Scan for the cell matching the given text and deliver its (x, y) coordinate at center. 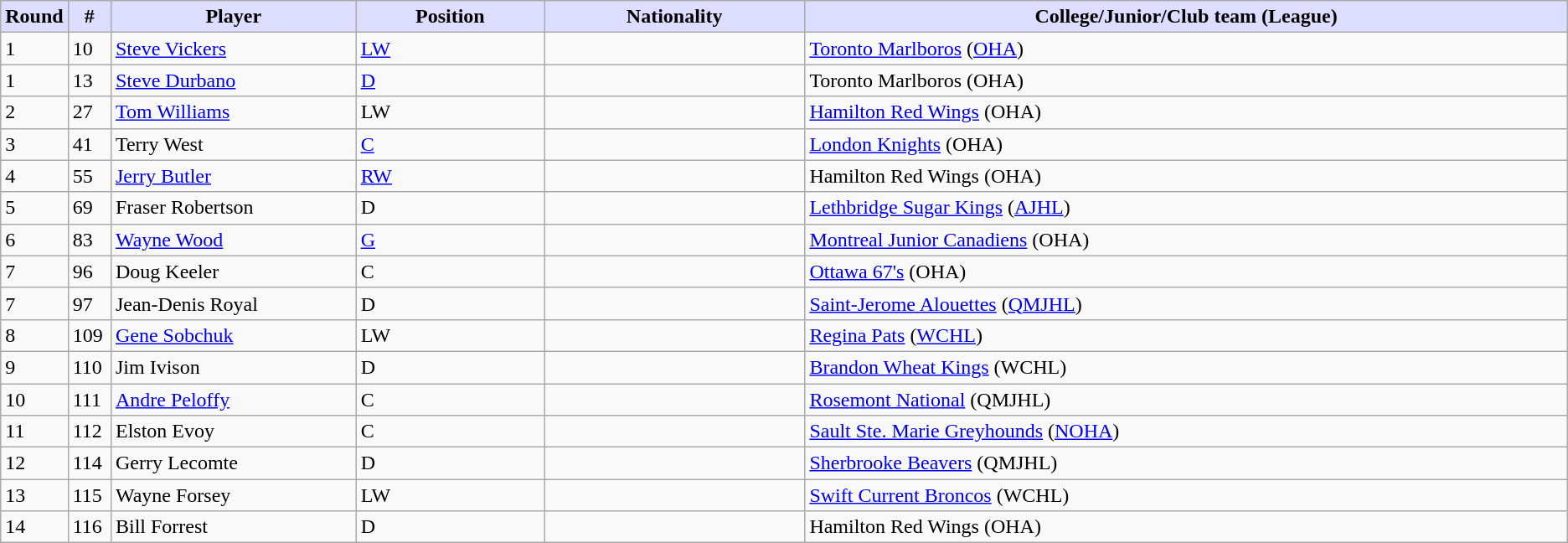
114 (89, 463)
111 (89, 400)
116 (89, 527)
69 (89, 208)
Jean-Denis Royal (233, 303)
110 (89, 367)
Swift Current Broncos (WCHL) (1186, 495)
Sherbrooke Beavers (QMJHL) (1186, 463)
14 (34, 527)
Tom Williams (233, 112)
3 (34, 144)
41 (89, 144)
College/Junior/Club team (League) (1186, 17)
2 (34, 112)
4 (34, 176)
Bill Forrest (233, 527)
Steve Durbano (233, 80)
5 (34, 208)
Andre Peloffy (233, 400)
Jim Ivison (233, 367)
RW (450, 176)
115 (89, 495)
Regina Pats (WCHL) (1186, 335)
Fraser Robertson (233, 208)
Lethbridge Sugar Kings (AJHL) (1186, 208)
Jerry Butler (233, 176)
97 (89, 303)
55 (89, 176)
Sault Ste. Marie Greyhounds (NOHA) (1186, 432)
9 (34, 367)
Wayne Wood (233, 240)
12 (34, 463)
Doug Keeler (233, 271)
Brandon Wheat Kings (WCHL) (1186, 367)
11 (34, 432)
109 (89, 335)
Gerry Lecomte (233, 463)
96 (89, 271)
G (450, 240)
Wayne Forsey (233, 495)
Terry West (233, 144)
Rosemont National (QMJHL) (1186, 400)
Round (34, 17)
Ottawa 67's (OHA) (1186, 271)
112 (89, 432)
Nationality (675, 17)
# (89, 17)
Saint-Jerome Alouettes (QMJHL) (1186, 303)
83 (89, 240)
Player (233, 17)
Steve Vickers (233, 49)
Position (450, 17)
8 (34, 335)
Gene Sobchuk (233, 335)
Elston Evoy (233, 432)
6 (34, 240)
27 (89, 112)
London Knights (OHA) (1186, 144)
Montreal Junior Canadiens (OHA) (1186, 240)
